Return the [X, Y] coordinate for the center point of the cell that contains the specified text.  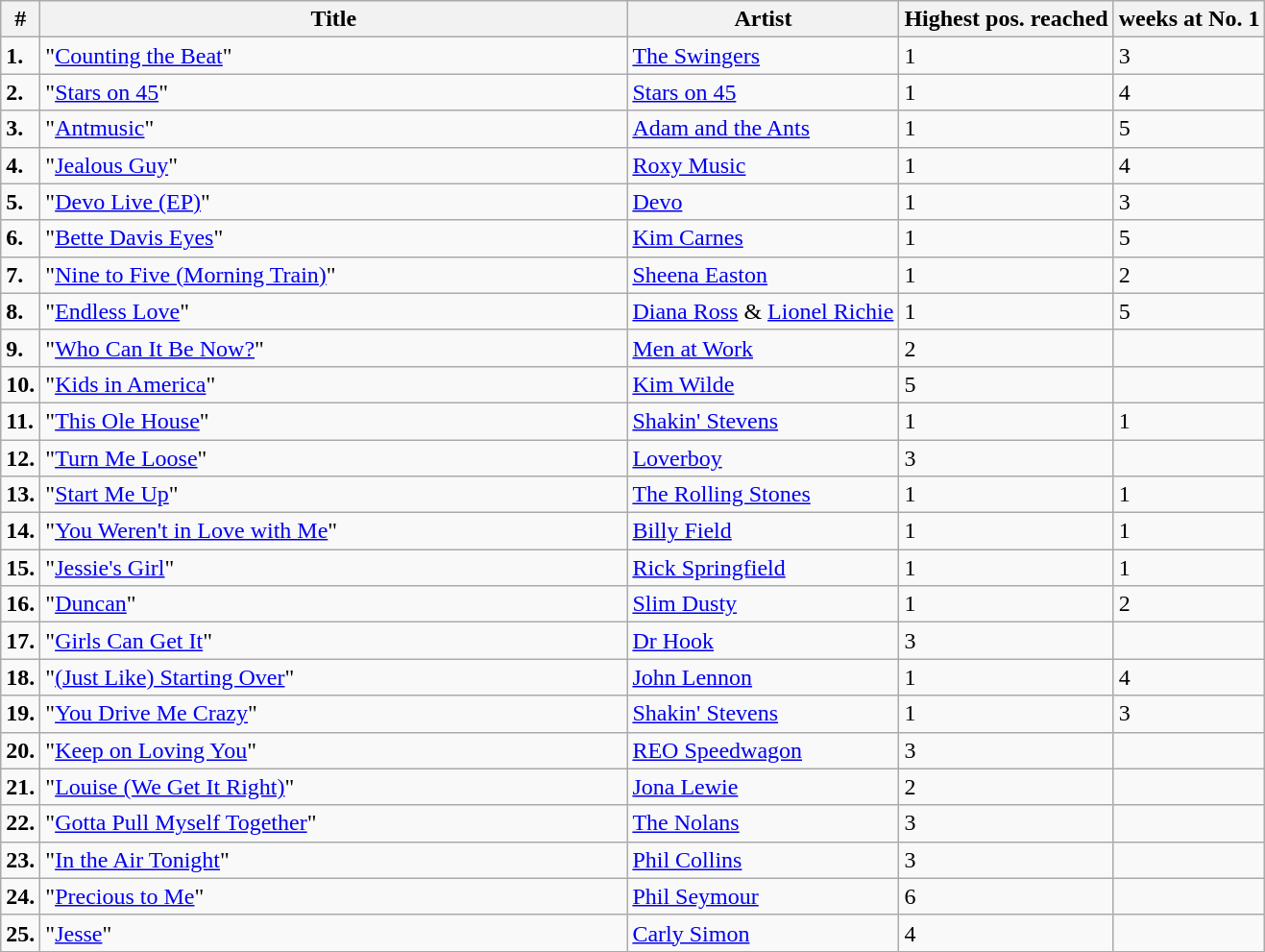
"Jesse" [334, 933]
9. [21, 348]
"You Drive Me Crazy" [334, 714]
13. [21, 495]
The Swingers [763, 56]
Loverboy [763, 458]
2. [21, 92]
"Turn Me Loose" [334, 458]
Phil Collins [763, 860]
24. [21, 896]
3. [21, 129]
John Lennon [763, 677]
"Gotta Pull Myself Together" [334, 823]
Rick Springfield [763, 568]
5. [21, 202]
11. [21, 421]
18. [21, 677]
21. [21, 787]
Stars on 45 [763, 92]
Artist [763, 19]
Devo [763, 202]
"Kids in America" [334, 384]
"Who Can It Be Now?" [334, 348]
"In the Air Tonight" [334, 860]
Dr Hook [763, 641]
Kim Wilde [763, 384]
"Counting the Beat" [334, 56]
The Nolans [763, 823]
6. [21, 238]
Adam and the Ants [763, 129]
The Rolling Stones [763, 495]
17. [21, 641]
"You Weren't in Love with Me" [334, 531]
# [21, 19]
"Jessie's Girl" [334, 568]
Jona Lewie [763, 787]
7. [21, 275]
Diana Ross & Lionel Richie [763, 311]
Phil Seymour [763, 896]
22. [21, 823]
"Nine to Five (Morning Train)" [334, 275]
8. [21, 311]
"Duncan" [334, 604]
Slim Dusty [763, 604]
"Devo Live (EP)" [334, 202]
Kim Carnes [763, 238]
Sheena Easton [763, 275]
Men at Work [763, 348]
"Girls Can Get It" [334, 641]
1. [21, 56]
"Louise (We Get It Right)" [334, 787]
"This Ole House" [334, 421]
REO Speedwagon [763, 750]
12. [21, 458]
10. [21, 384]
Title [334, 19]
"Stars on 45" [334, 92]
14. [21, 531]
23. [21, 860]
Highest pos. reached [1007, 19]
"Antmusic" [334, 129]
6 [1007, 896]
15. [21, 568]
"Keep on Loving You" [334, 750]
"(Just Like) Starting Over" [334, 677]
19. [21, 714]
25. [21, 933]
"Bette Davis Eyes" [334, 238]
Billy Field [763, 531]
Carly Simon [763, 933]
Roxy Music [763, 165]
"Jealous Guy" [334, 165]
weeks at No. 1 [1189, 19]
16. [21, 604]
"Start Me Up" [334, 495]
20. [21, 750]
"Endless Love" [334, 311]
4. [21, 165]
"Precious to Me" [334, 896]
